For the text-containing cell, return its midpoint in [x, y] coordinate format. 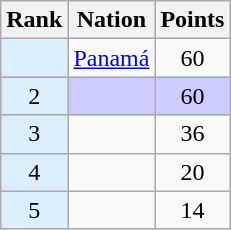
Panamá [112, 58]
4 [34, 172]
14 [192, 210]
36 [192, 134]
Rank [34, 20]
2 [34, 96]
Nation [112, 20]
Points [192, 20]
20 [192, 172]
5 [34, 210]
3 [34, 134]
